Locate the cell with the specified text and output its (X, Y) center coordinate. 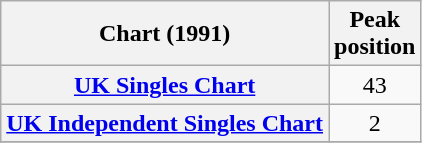
2 (375, 123)
Chart (1991) (165, 34)
UK Independent Singles Chart (165, 123)
43 (375, 85)
UK Singles Chart (165, 85)
Peakposition (375, 34)
